From the cell containing the given text, extract its center point as [x, y] coordinate. 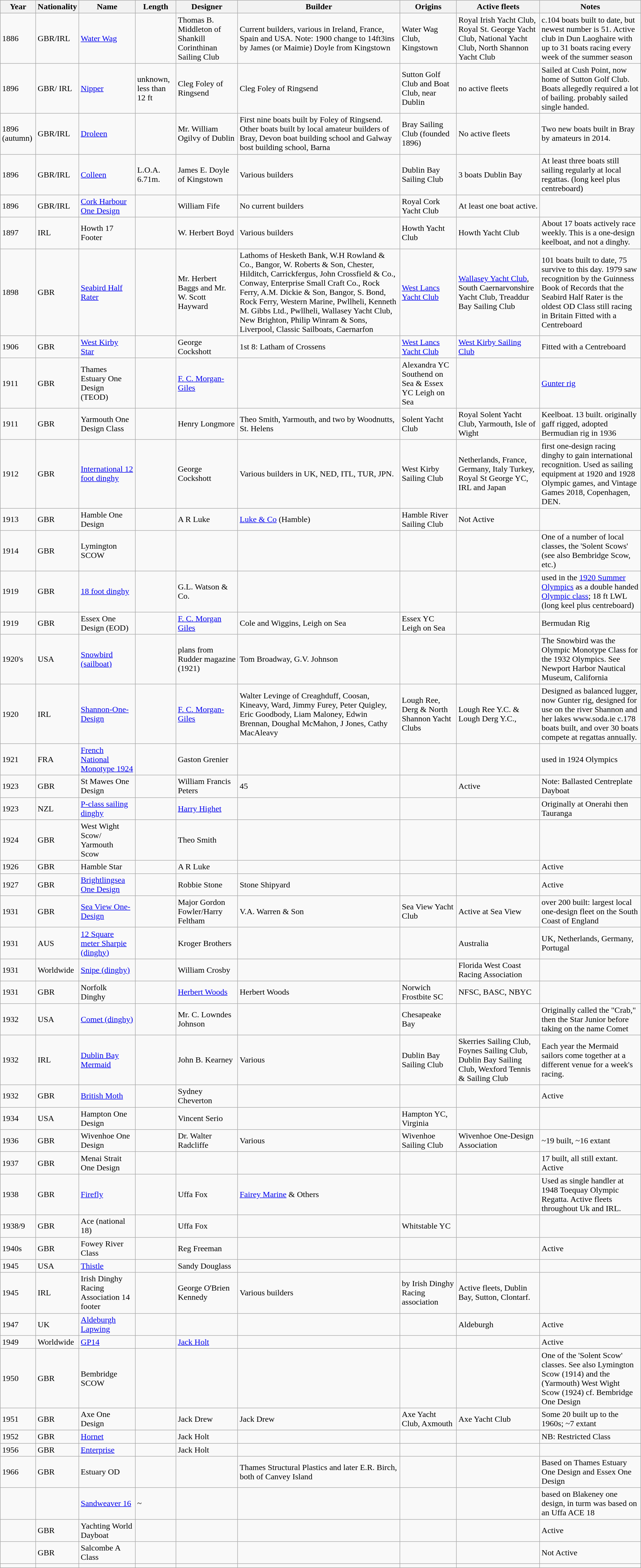
1936 [18, 1141]
Solent Yacht Club [428, 424]
Various builders in UK, NED, ITL, TUR, JPN. [318, 474]
Sutton Golf Club and Boat Club, near Dublin [428, 88]
L.O.A. 6.71m. [155, 175]
Nationality [58, 7]
c.104 boats built to date, but newest number is 51. Active club in Dun Laoghaire with up to 31 boats racing every week of the summer season [590, 38]
Harry Highet [207, 808]
Name [107, 7]
James E. Doyle of Kingstown [207, 175]
Hamble Star [107, 867]
About 17 boats actively race weekly. This is a one-design keelboat, and not a dinghy. [590, 233]
F. C. Morgan Giles [207, 623]
Hamble One Design [107, 519]
Hampton One Design [107, 1119]
Wivenhoe One-Design Association [498, 1141]
1951 [18, 1419]
Wallasey Yacht Club, South Caernarvonshire Yacht Club, Treaddur Bay Sailing Club [498, 292]
Australia [498, 943]
Dr. Walter Radcliffe [207, 1141]
No active fleets [498, 134]
Thames Estuary One Design (TEOD) [107, 383]
AUS [58, 943]
Gaston Grenier [207, 759]
GBR/ IRL [58, 88]
Sea View Yacht Club [428, 911]
by Irish Dinghy Racing association [428, 1293]
1924 [18, 840]
18 foot dinghy [107, 592]
Lough Ree, Derg & North Shannon Yacht Clubs [428, 714]
William Fife [207, 206]
Some 20 built up to the 1960s; ~7 extant [590, 1419]
Skerries Sailing Club, Foynes Sailing Club, Dublin Bay Sailing Club, Wexford Tennis & Sailing Club [498, 1060]
W. Herbert Boyd [207, 233]
1938/9 [18, 1226]
Active fleets [498, 7]
Royal Solent Yacht Club, Yarmouth, Isle of Wight [498, 424]
Essex YC Leigh on Sea [428, 623]
Menai Strait One Design [107, 1163]
Sandy Douglass [207, 1266]
1947 [18, 1324]
Wivenhoe Sailing Club [428, 1141]
The Snowbird was the Olympic Monotype Class for the 1932 Olympics. See Newport Harbor Nautical Museum, California [590, 659]
Theo Smith [207, 840]
Originally called the "Crab," then the Star Junior before taking on the name Comet [590, 1019]
Brightlingsea One Design [107, 884]
1966 [18, 1472]
Royal Cork Yacht Club [428, 206]
Sailed at Cush Point, now home of Sutton Golf Club. Boats allegedly required a lot of bailing. probably sailed single handed. [590, 88]
At least three boats still sailing regularly at local regattas. (long keel plus centreboard) [590, 175]
Length [155, 7]
Royal Irish Yacht Club, Royal St. George Yacht Club, National Yacht Club, North Shannon Yacht Club [498, 38]
International 12 foot dinghy [107, 474]
Hornet [107, 1436]
Colleen [107, 175]
Florida West Coast Racing Association [498, 970]
1956 [18, 1450]
unknown, less than 12 ft [155, 88]
Fowey River Class [107, 1248]
Snipe (dinghy) [107, 970]
Sydney Cheverton [207, 1096]
George O'Brien Kennedy [207, 1293]
Mr. C. Lowndes Johnson [207, 1019]
P-class sailing dinghy [107, 808]
1914 [18, 551]
UK, Netherlands, Germany, Portugal [590, 943]
Ace (national 18) [107, 1226]
45 [318, 786]
Water Wag [107, 38]
UK [58, 1324]
William Crosby [207, 970]
Howth 17 Footer [107, 233]
FRA [58, 759]
Two new boats built in Bray by amateurs in 2014. [590, 134]
West Wight Scow/ Yarmouth Scow [107, 840]
West Kirby Star [107, 347]
Active fleets, Dublin Bay, Sutton, Clontarf. [498, 1293]
Bermudan Rig [590, 623]
Snowbird (sailboat) [107, 659]
17 built, all still extant. Active [590, 1163]
1926 [18, 867]
Norfolk Dinghy [107, 992]
No current builders [318, 206]
Fairey Marine & Others [318, 1195]
V.A. Warren & Son [318, 911]
Whitstable YC [428, 1226]
Cork Harbour One Design [107, 206]
1896 (autumn) [18, 134]
Irish Dinghy Racing Association 14 footer [107, 1293]
Hampton YC, Virginia [428, 1119]
1927 [18, 884]
Cole and Wiggins, Leigh on Sea [318, 623]
British Moth [107, 1096]
Gunter rig [590, 383]
Netherlands, France, Germany, Italy Turkey, Royal St George YC, IRL and Japan [498, 474]
1950 [18, 1378]
Major Gordon Fowler/Harry Feltham [207, 911]
One of a number of local classes, the 'Solent Scows' (see also Bembridge Scow, etc.) [590, 551]
Chesapeake Bay [428, 1019]
Aldeburgh [498, 1324]
Designer [207, 7]
1920 [18, 714]
1898 [18, 292]
no active fleets [498, 88]
1912 [18, 474]
used in 1924 Olympics [590, 759]
William Francis Peters [207, 786]
1920's [18, 659]
based on Blakeney one design, in turm was based on an Uffa ACE 18 [590, 1504]
At least one boat active. [498, 206]
Axe Yacht Club [498, 1419]
1934 [18, 1119]
Tom Broadway, G.V. Johnson [318, 659]
St Mawes One Design [107, 786]
Kroger Brothers [207, 943]
Keelboat. 13 built. originally gaff rigged, adopted Bermudian rig in 1936 [590, 424]
Robbie Stone [207, 884]
Theo Smith, Yarmouth, and two by Woodnutts, St. Helens [318, 424]
Notes [590, 7]
1952 [18, 1436]
over 200 built: largest local one-design fleet on the South Coast of England [590, 911]
Firefly [107, 1195]
Bray Sailing Club (founded 1896) [428, 134]
plans from Rudder magazine (1921) [207, 659]
Enterprise [107, 1450]
Estuary OD [107, 1472]
Current builders, various in Ireland, France, Spain and USA. Note: 1900 change to 14ft3ins by James (or Maimie) Doyle from Kingstown [318, 38]
Yachting World Dayboat [107, 1530]
Mr. William Ogilvy of Dublin [207, 134]
Salcombe A Class [107, 1553]
1940s [18, 1248]
Axe Yacht Club, Axmouth [428, 1419]
Sea View One-Design [107, 911]
Norwich Frostbite SC [428, 992]
1913 [18, 519]
G.L. Watson & Co. [207, 592]
3 boats Dublin Bay [498, 175]
Dublin Bay Mermaid [107, 1060]
NB: Restricted Class [590, 1436]
Nipper [107, 88]
John B. Kearney [207, 1060]
Sandweaver 16 [107, 1504]
NZL [58, 808]
NFSC, BASC, NBYC [498, 992]
Yarmouth One Design Class [107, 424]
Mr. Herbert Baggs and Mr. W. Scott Hayward [207, 292]
Thames Structural Plastics and later E.R. Birch, both of Canvey Island [318, 1472]
1886 [18, 38]
Water Wag Club, Kingstown [428, 38]
French National Monotype 1924 [107, 759]
Shannon-One-Design [107, 714]
12 Square meter Sharpie (dinghy) [107, 943]
used in the 1920 Summer Olympics as a double handed Olympic class; 18 ft LWL (long keel plus centreboard) [590, 592]
Aldeburgh Lapwing [107, 1324]
1921 [18, 759]
Fitted with a Centreboard [590, 347]
Comet (dinghy) [107, 1019]
Each year the Mermaid sailors come together at a different venue for a week's racing. [590, 1060]
Henry Longmore [207, 424]
Active at Sea View [498, 911]
Origins [428, 7]
1st 8: Latham of Crossens [318, 347]
Reg Freeman [207, 1248]
Alexandra YC Southend on Sea & Essex YC Leigh on Sea [428, 383]
Axe One Design [107, 1419]
Essex One Design (EOD) [107, 623]
Thistle [107, 1266]
Lough Ree Y.C. & Lough Derg Y.C., [498, 714]
Stone Shipyard [318, 884]
Year [18, 7]
1906 [18, 347]
1897 [18, 233]
1949 [18, 1342]
Based on Thames Estuary One Design and Essex One Design [590, 1472]
Note: Ballasted Centreplate Dayboat [590, 786]
Vincent Serio [207, 1119]
Luke & Co (Hamble) [318, 519]
One of the 'Solent Scow' classes. See also Lymington Scow (1914) and the (Yarmouth) West Wight Scow (1924) cf. Bembridge One Design [590, 1378]
Originally at Onerahi then Tauranga [590, 808]
Bembridge SCOW [107, 1378]
Droleen [107, 134]
Seabird Half Rater [107, 292]
1937 [18, 1163]
~19 built, ~16 extant [590, 1141]
Used as single handler at 1948 Toequay Olympic Regatta. Active fleets throughout Uk and IRL. [590, 1195]
Hamble River Sailing Club [428, 519]
GP14 [107, 1342]
1938 [18, 1195]
~ [155, 1504]
Lymington SCOW [107, 551]
Thomas B. Middleton of Shankill Corinthinan Sailing Club [207, 38]
Wivenhoe One Design [107, 1141]
Builder [318, 7]
